Return the [x, y] coordinate for the center point of the cell that contains the specified text.  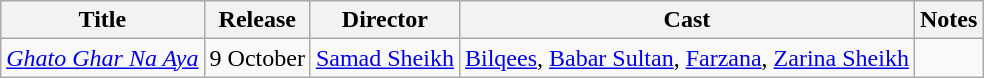
Notes [948, 20]
Release [257, 20]
Bilqees, Babar Sultan, Farzana, Zarina Sheikh [686, 58]
Director [384, 20]
9 October [257, 58]
Cast [686, 20]
Ghato Ghar Na Aya [102, 58]
Title [102, 20]
Samad Sheikh [384, 58]
